Detect which cell encompasses the target text, then output its (x, y) center coordinate. 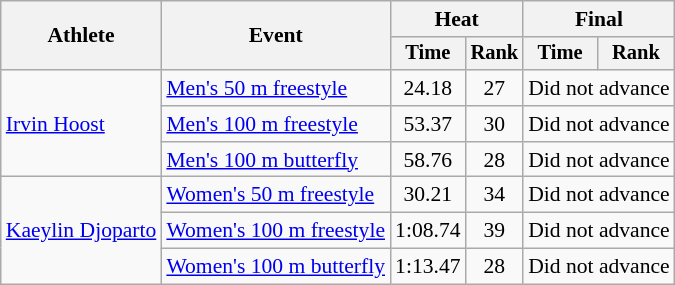
30 (495, 124)
Irvin Hoost (82, 124)
Final (599, 19)
27 (495, 88)
Women's 50 m freestyle (276, 195)
24.18 (428, 88)
53.37 (428, 124)
1:08.74 (428, 231)
Kaeylin Djoparto (82, 230)
Heat (456, 19)
Women's 100 m freestyle (276, 231)
58.76 (428, 160)
Men's 100 m freestyle (276, 124)
34 (495, 195)
30.21 (428, 195)
1:13.47 (428, 267)
Men's 50 m freestyle (276, 88)
Athlete (82, 36)
Men's 100 m butterfly (276, 160)
Event (276, 36)
Women's 100 m butterfly (276, 267)
39 (495, 231)
